Scan for the cell matching the given text and deliver its (X, Y) coordinate at center. 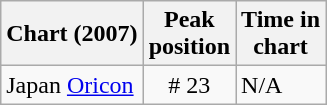
Peakposition (189, 34)
# 23 (189, 85)
Japan Oricon (72, 85)
N/A (281, 85)
Time inchart (281, 34)
Chart (2007) (72, 34)
